Scan for the cell matching the given text and deliver its (X, Y) coordinate at center. 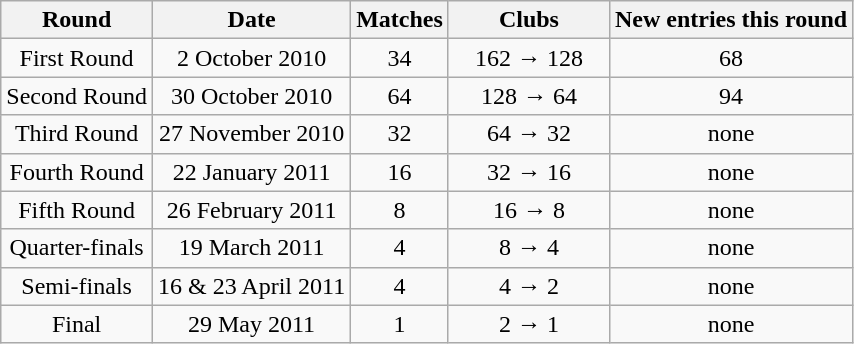
34 (400, 58)
Date (251, 20)
16 → 8 (528, 210)
26 February 2011 (251, 210)
Second Round (77, 96)
64 → 32 (528, 134)
94 (730, 96)
16 & 23 April 2011 (251, 286)
4 → 2 (528, 286)
2 October 2010 (251, 58)
162 → 128 (528, 58)
32 → 16 (528, 172)
68 (730, 58)
First Round (77, 58)
Round (77, 20)
Fifth Round (77, 210)
16 (400, 172)
8 (400, 210)
29 May 2011 (251, 324)
New entries this round (730, 20)
Third Round (77, 134)
22 January 2011 (251, 172)
2 → 1 (528, 324)
27 November 2010 (251, 134)
Clubs (528, 20)
Semi-finals (77, 286)
30 October 2010 (251, 96)
8 → 4 (528, 248)
1 (400, 324)
19 March 2011 (251, 248)
Matches (400, 20)
128 → 64 (528, 96)
32 (400, 134)
Fourth Round (77, 172)
Final (77, 324)
Quarter-finals (77, 248)
64 (400, 96)
